Pinpoint the cell where the given text exists, returning its (X, Y) midpoint coordinate. 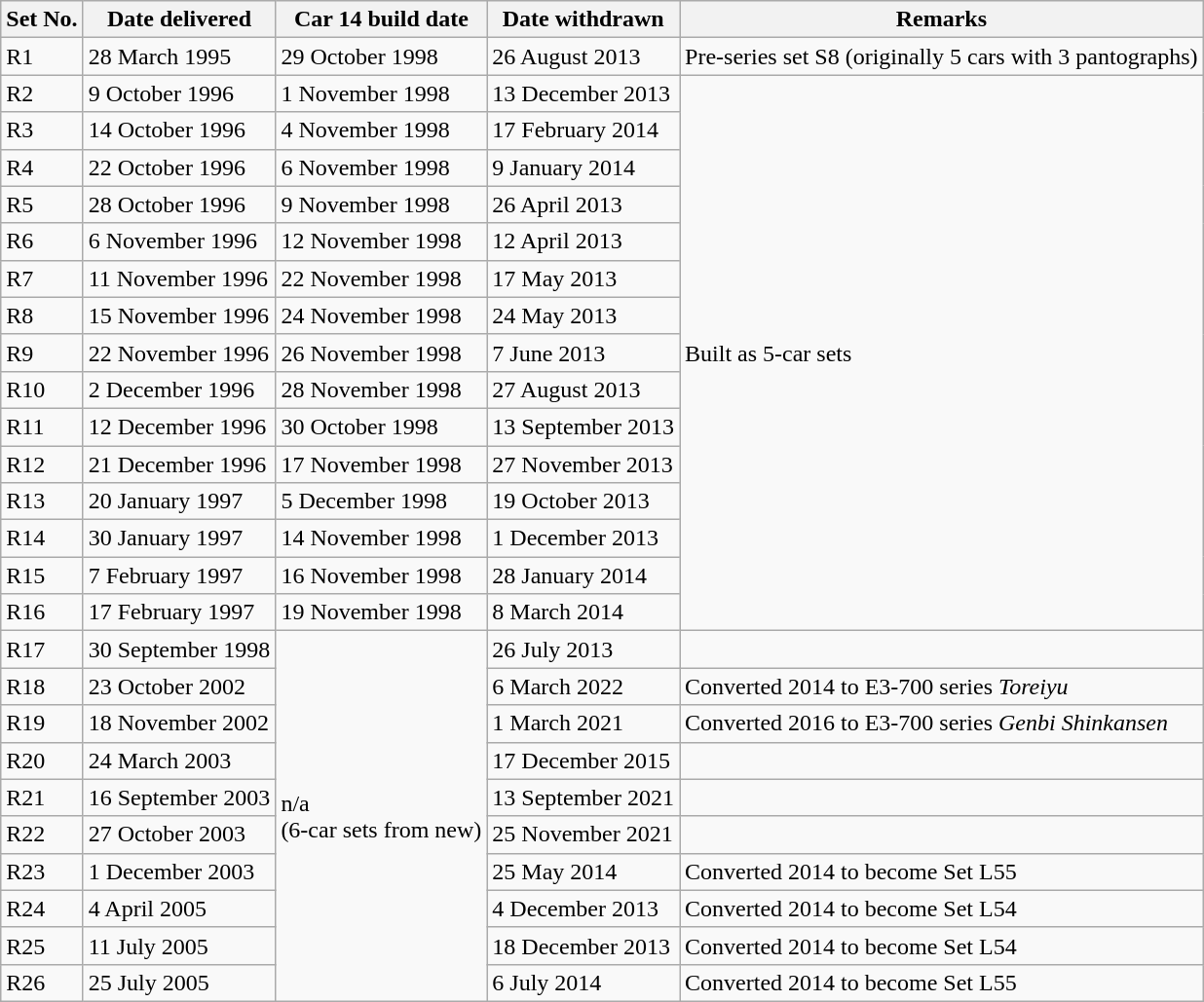
28 March 1995 (179, 56)
Car 14 build date (382, 19)
2 December 1996 (179, 390)
R18 (42, 687)
25 July 2005 (179, 983)
R9 (42, 353)
R6 (42, 241)
15 November 1996 (179, 315)
1 December 2003 (179, 872)
R26 (42, 983)
6 March 2022 (583, 687)
6 November 1996 (179, 241)
26 April 2013 (583, 204)
28 October 1996 (179, 204)
R11 (42, 427)
25 May 2014 (583, 872)
R3 (42, 130)
R1 (42, 56)
R15 (42, 575)
16 September 2003 (179, 798)
27 August 2013 (583, 390)
24 November 1998 (382, 315)
Set No. (42, 19)
26 July 2013 (583, 649)
17 December 2015 (583, 761)
5 December 1998 (382, 501)
16 November 1998 (382, 575)
R8 (42, 315)
27 November 2013 (583, 464)
R13 (42, 501)
20 January 1997 (179, 501)
11 July 2005 (179, 946)
1 December 2013 (583, 538)
9 January 2014 (583, 167)
R23 (42, 872)
1 March 2021 (583, 724)
R17 (42, 649)
14 November 1998 (382, 538)
R16 (42, 612)
R24 (42, 909)
13 December 2013 (583, 93)
17 May 2013 (583, 278)
25 November 2021 (583, 835)
Built as 5-car sets (942, 353)
1 November 1998 (382, 93)
Converted 2016 to E3-700 series Genbi Shinkansen (942, 724)
R14 (42, 538)
27 October 2003 (179, 835)
7 February 1997 (179, 575)
R19 (42, 724)
26 August 2013 (583, 56)
4 November 1998 (382, 130)
11 November 1996 (179, 278)
R22 (42, 835)
12 November 1998 (382, 241)
22 November 1998 (382, 278)
4 December 2013 (583, 909)
28 January 2014 (583, 575)
30 September 1998 (179, 649)
Converted 2014 to E3-700 series Toreiyu (942, 687)
18 November 2002 (179, 724)
13 September 2013 (583, 427)
12 December 1996 (179, 427)
28 November 1998 (382, 390)
R2 (42, 93)
R10 (42, 390)
17 November 1998 (382, 464)
9 October 1996 (179, 93)
7 June 2013 (583, 353)
17 February 2014 (583, 130)
22 October 1996 (179, 167)
30 October 1998 (382, 427)
Remarks (942, 19)
R12 (42, 464)
19 November 1998 (382, 612)
4 April 2005 (179, 909)
R25 (42, 946)
24 March 2003 (179, 761)
6 July 2014 (583, 983)
R21 (42, 798)
19 October 2013 (583, 501)
18 December 2013 (583, 946)
6 November 1998 (382, 167)
29 October 1998 (382, 56)
n/a(6-car sets from new) (382, 816)
23 October 2002 (179, 687)
Date delivered (179, 19)
30 January 1997 (179, 538)
17 February 1997 (179, 612)
24 May 2013 (583, 315)
Pre-series set S8 (originally 5 cars with 3 pantographs) (942, 56)
14 October 1996 (179, 130)
13 September 2021 (583, 798)
12 April 2013 (583, 241)
R4 (42, 167)
R20 (42, 761)
9 November 1998 (382, 204)
R7 (42, 278)
21 December 1996 (179, 464)
22 November 1996 (179, 353)
26 November 1998 (382, 353)
R5 (42, 204)
8 March 2014 (583, 612)
Date withdrawn (583, 19)
